Pinpoint the cell where the given text exists, returning its [X, Y] midpoint coordinate. 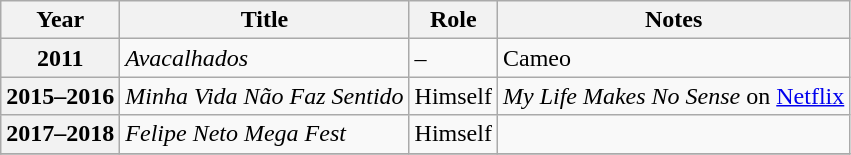
2017–2018 [60, 134]
My Life Makes No Sense on Netflix [673, 96]
Notes [673, 20]
Role [453, 20]
2011 [60, 58]
Cameo [673, 58]
Minha Vida Não Faz Sentido [264, 96]
Felipe Neto Mega Fest [264, 134]
2015–2016 [60, 96]
– [453, 58]
Year [60, 20]
Avacalhados [264, 58]
Title [264, 20]
